Return the (x, y) coordinate for the center point of the cell that contains the specified text.  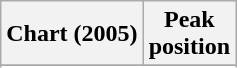
Peakposition (189, 34)
Chart (2005) (72, 34)
